From the cell containing the given text, extract its center point as [x, y] coordinate. 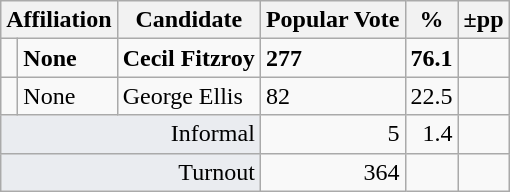
5 [332, 134]
1.4 [432, 134]
76.1 [432, 58]
Turnout [131, 172]
±pp [484, 20]
Cecil Fitzroy [188, 58]
Informal [131, 134]
Candidate [188, 20]
364 [332, 172]
% [432, 20]
George Ellis [188, 96]
Affiliation [59, 20]
22.5 [432, 96]
82 [332, 96]
277 [332, 58]
Popular Vote [332, 20]
